Detect which cell encompasses the target text, then output its (X, Y) center coordinate. 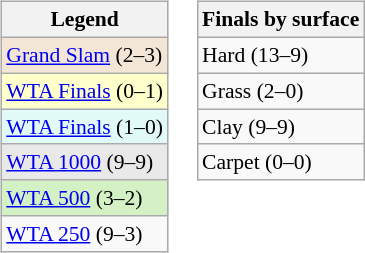
Hard (13–9) (280, 55)
Carpet (0–0) (280, 162)
Finals by surface (280, 20)
WTA 250 (9–3) (84, 234)
WTA 1000 (9–9) (84, 162)
Clay (9–9) (280, 127)
Grand Slam (2–3) (84, 55)
WTA 500 (3–2) (84, 198)
WTA Finals (0–1) (84, 91)
Grass (2–0) (280, 91)
WTA Finals (1–0) (84, 127)
Legend (84, 20)
